Detect which cell encompasses the target text, then output its (x, y) center coordinate. 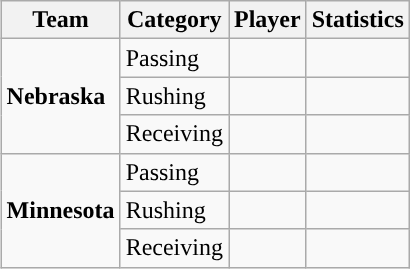
Nebraska (60, 96)
Player (267, 20)
Statistics (358, 20)
Minnesota (60, 210)
Category (174, 20)
Team (60, 20)
